Determine the (x, y) coordinate at the center of the cell enclosing the given text.  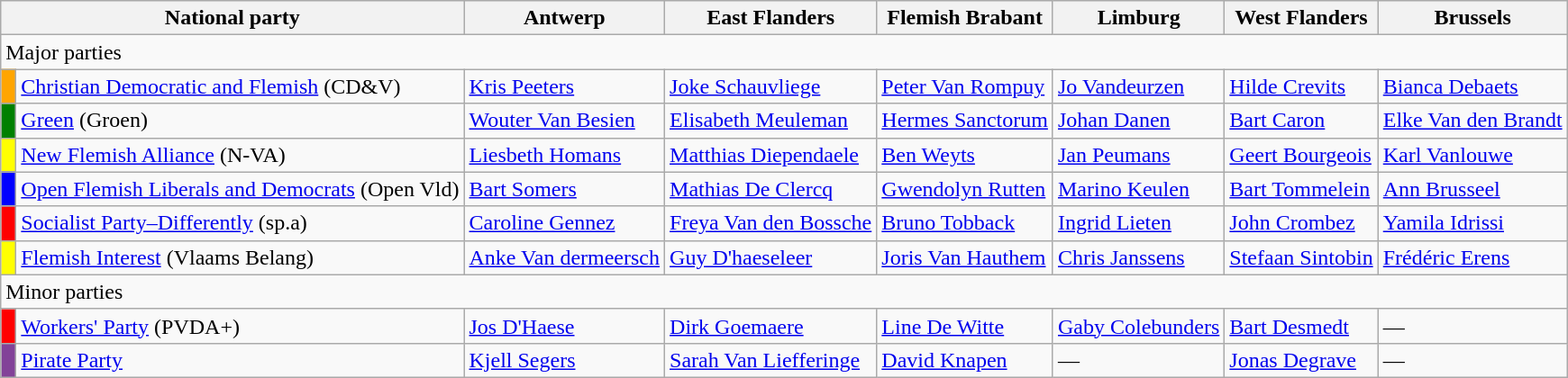
Dirk Goemaere (771, 326)
Hilde Crevits (1301, 86)
Karl Vanlouwe (1472, 155)
Ann Brusseel (1472, 189)
Bianca Debaets (1472, 86)
Limburg (1138, 18)
Freya Van den Bossche (771, 223)
Joris Van Hauthem (965, 257)
Antwerp (564, 18)
Joke Schauvliege (771, 86)
Wouter Van Besien (564, 121)
Matthias Diependaele (771, 155)
Elisabeth Meuleman (771, 121)
Frédéric Erens (1472, 257)
Anke Van dermeersch (564, 257)
Ingrid Lieten (1138, 223)
New Flemish Alliance (N-VA) (240, 155)
Kris Peeters (564, 86)
Christian Democratic and Flemish (CD&V) (240, 86)
Jo Vandeurzen (1138, 86)
Bart Desmedt (1301, 326)
Bart Somers (564, 189)
Socialist Party–Differently (sp.a) (240, 223)
Major parties (784, 52)
Peter Van Rompuy (965, 86)
Line De Witte (965, 326)
Chris Janssens (1138, 257)
Ben Weyts (965, 155)
Jan Peumans (1138, 155)
National party (232, 18)
Caroline Gennez (564, 223)
Sarah Van Liefferinge (771, 360)
West Flanders (1301, 18)
Workers' Party (PVDA+) (240, 326)
Guy D'haeseleer (771, 257)
Flemish Interest (Vlaams Belang) (240, 257)
Kjell Segers (564, 360)
Jos D'Haese (564, 326)
Bart Caron (1301, 121)
Bruno Tobback (965, 223)
Bart Tommelein (1301, 189)
Gaby Colebunders (1138, 326)
Yamila Idrissi (1472, 223)
Stefaan Sintobin (1301, 257)
Minor parties (784, 292)
Mathias De Clercq (771, 189)
Hermes Sanctorum (965, 121)
Marino Keulen (1138, 189)
Brussels (1472, 18)
East Flanders (771, 18)
Gwendolyn Rutten (965, 189)
Pirate Party (240, 360)
Jonas Degrave (1301, 360)
David Knapen (965, 360)
Liesbeth Homans (564, 155)
Open Flemish Liberals and Democrats (Open Vld) (240, 189)
Johan Danen (1138, 121)
John Crombez (1301, 223)
Green (Groen) (240, 121)
Geert Bourgeois (1301, 155)
Elke Van den Brandt (1472, 121)
Flemish Brabant (965, 18)
